Locate the cell with the specified text and output its [x, y] center coordinate. 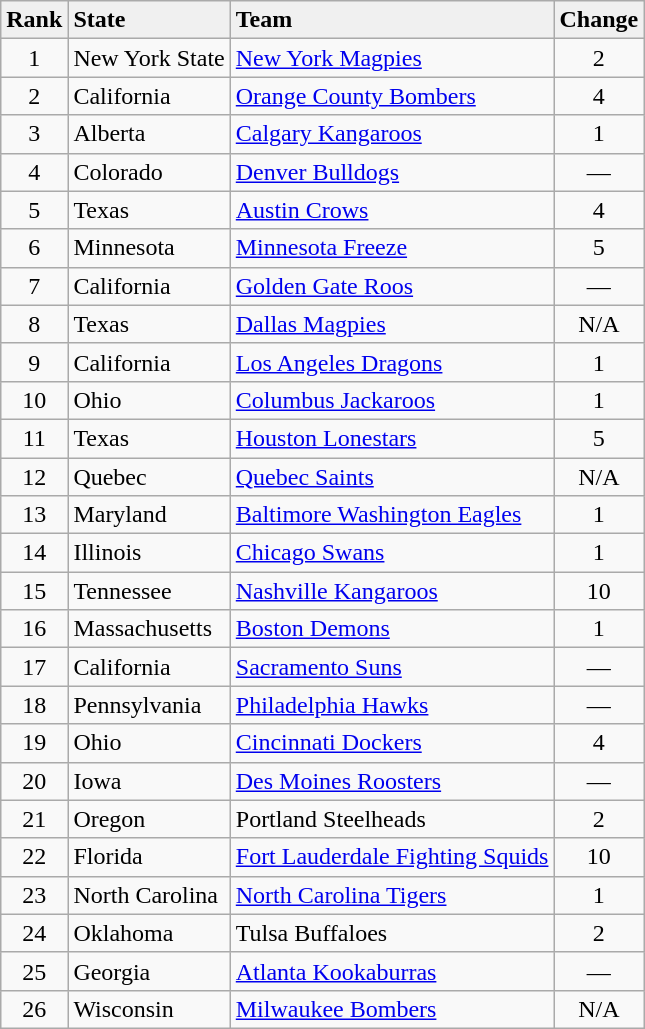
Denver Bulldogs [392, 172]
3 [34, 134]
Maryland [149, 515]
Cincinnati Dockers [392, 743]
Calgary Kangaroos [392, 134]
Colorado [149, 172]
6 [34, 248]
Quebec Saints [392, 477]
State [149, 20]
Golden Gate Roos [392, 286]
Iowa [149, 781]
19 [34, 743]
21 [34, 819]
New York State [149, 58]
14 [34, 553]
Minnesota Freeze [392, 248]
Change [599, 20]
9 [34, 362]
Pennsylvania [149, 705]
Oklahoma [149, 933]
Tulsa Buffaloes [392, 933]
11 [34, 438]
Quebec [149, 477]
Milwaukee Bombers [392, 1009]
Minnesota [149, 248]
Florida [149, 857]
Oregon [149, 819]
Fort Lauderdale Fighting Squids [392, 857]
26 [34, 1009]
Sacramento Suns [392, 667]
17 [34, 667]
7 [34, 286]
24 [34, 933]
Des Moines Roosters [392, 781]
18 [34, 705]
12 [34, 477]
Baltimore Washington Eagles [392, 515]
Illinois [149, 553]
16 [34, 629]
Wisconsin [149, 1009]
Boston Demons [392, 629]
20 [34, 781]
Portland Steelheads [392, 819]
Philadelphia Hawks [392, 705]
Los Angeles Dragons [392, 362]
23 [34, 895]
13 [34, 515]
Georgia [149, 971]
Team [392, 20]
15 [34, 591]
New York Magpies [392, 58]
Chicago Swans [392, 553]
Tennessee [149, 591]
Austin Crows [392, 210]
Orange County Bombers [392, 96]
Dallas Magpies [392, 324]
Nashville Kangaroos [392, 591]
8 [34, 324]
Alberta [149, 134]
Massachusetts [149, 629]
Rank [34, 20]
Houston Lonestars [392, 438]
North Carolina Tigers [392, 895]
22 [34, 857]
Columbus Jackaroos [392, 400]
25 [34, 971]
North Carolina [149, 895]
Atlanta Kookaburras [392, 971]
